Find where the given text appears and provide that cell's center as [X, Y] coordinate. 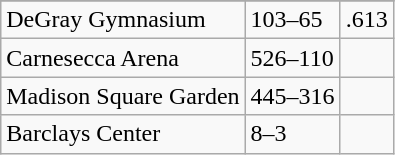
.613 [366, 20]
103–65 [292, 20]
445–316 [292, 96]
526–110 [292, 58]
Barclays Center [123, 134]
DeGray Gymnasium [123, 20]
Carnesecca Arena [123, 58]
Madison Square Garden [123, 96]
8–3 [292, 134]
